Capture the cell that displays the provided text and extract its (x, y) central coordinate. 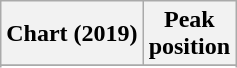
Peakposition (189, 34)
Chart (2019) (72, 34)
